Scan for the cell matching the given text and deliver its [x, y] coordinate at center. 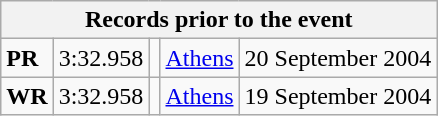
Records prior to the event [219, 20]
20 September 2004 [338, 58]
PR [27, 58]
WR [27, 96]
19 September 2004 [338, 96]
